Locate the cell with the specified text and output its [X, Y] center coordinate. 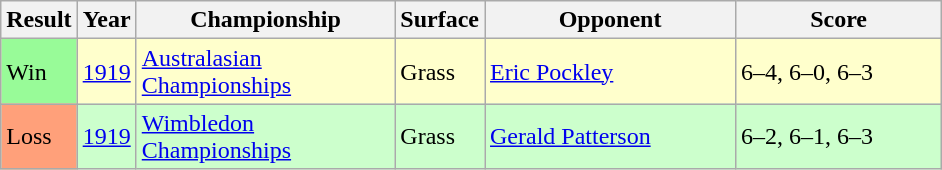
Year [106, 20]
Eric Pockley [610, 72]
Wimbledon Championships [266, 136]
Championship [266, 20]
Australasian Championships [266, 72]
Opponent [610, 20]
Loss [39, 136]
6–2, 6–1, 6–3 [839, 136]
6–4, 6–0, 6–3 [839, 72]
Result [39, 20]
Win [39, 72]
Surface [440, 20]
Score [839, 20]
Gerald Patterson [610, 136]
